Pinpoint the cell where the given text exists, returning its (x, y) midpoint coordinate. 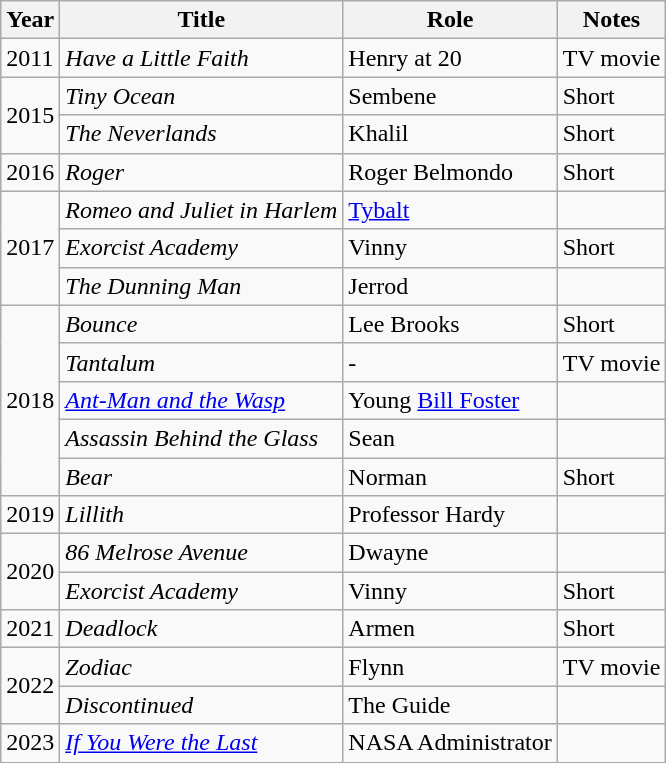
Role (450, 20)
2011 (30, 58)
Armen (450, 629)
Tiny Ocean (202, 96)
86 Melrose Avenue (202, 553)
Romeo and Juliet in Harlem (202, 210)
Lee Brooks (450, 324)
Tybalt (450, 210)
Notes (612, 20)
2020 (30, 572)
2015 (30, 115)
If You Were the Last (202, 743)
2017 (30, 248)
Discontinued (202, 705)
Khalil (450, 134)
Year (30, 20)
Henry at 20 (450, 58)
Title (202, 20)
Dwayne (450, 553)
Sean (450, 438)
Young Bill Foster (450, 400)
Flynn (450, 667)
Roger (202, 172)
2022 (30, 686)
The Dunning Man (202, 286)
2019 (30, 515)
Have a Little Faith (202, 58)
The Neverlands (202, 134)
Roger Belmondo (450, 172)
Zodiac (202, 667)
2016 (30, 172)
Bear (202, 477)
NASA Administrator (450, 743)
Sembene (450, 96)
2018 (30, 400)
Assassin Behind the Glass (202, 438)
2023 (30, 743)
Bounce (202, 324)
2021 (30, 629)
Tantalum (202, 362)
The Guide (450, 705)
- (450, 362)
Lillith (202, 515)
Jerrod (450, 286)
Professor Hardy (450, 515)
Ant-Man and the Wasp (202, 400)
Norman (450, 477)
Deadlock (202, 629)
